Provide the [x, y] coordinate of the cell's center where the given text is located.  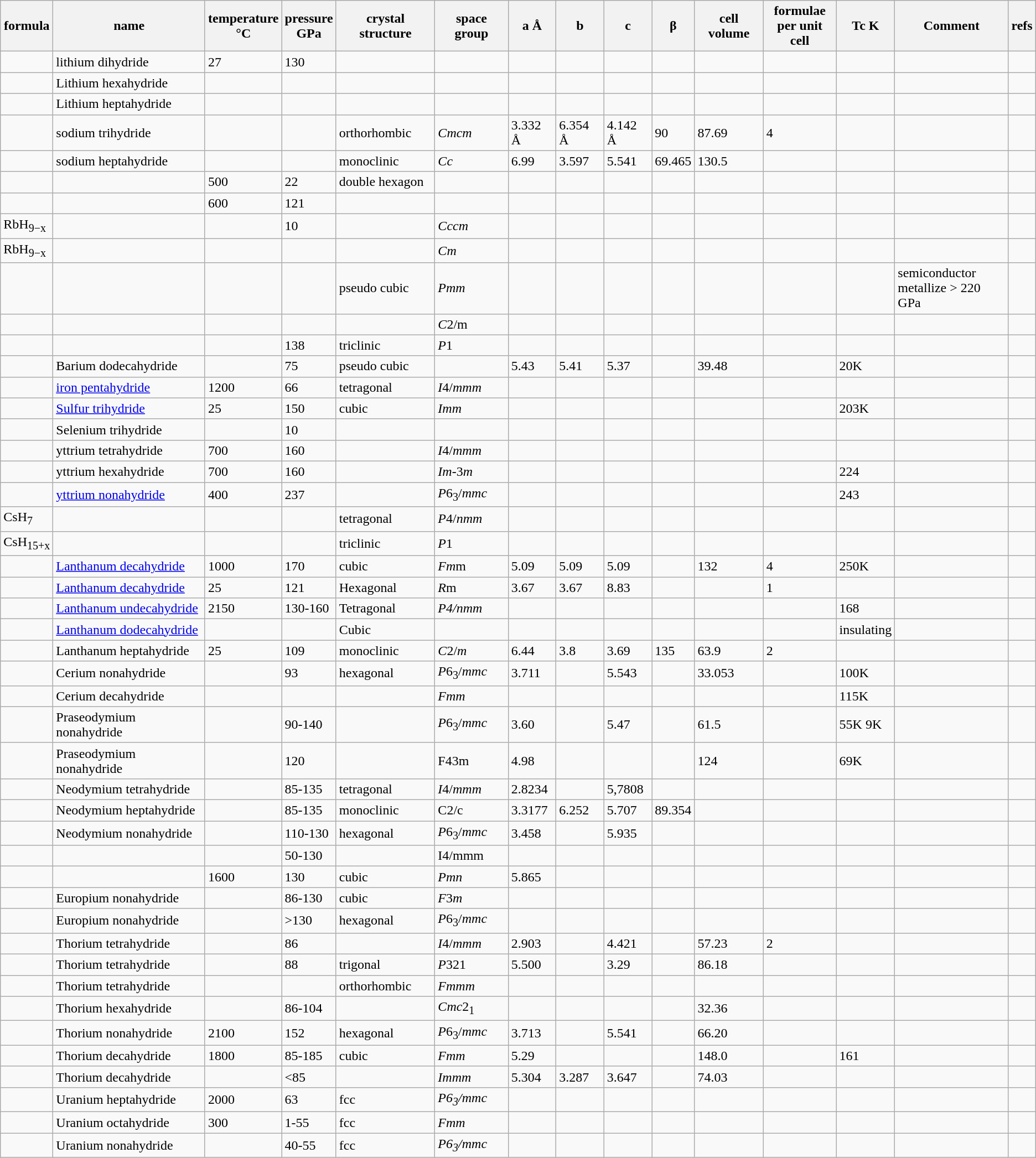
75 [309, 366]
6.354 Å [580, 133]
β [673, 26]
CsH15+x [27, 543]
5.41 [580, 366]
Selenium trihydride [129, 429]
33.053 [729, 673]
69K [866, 760]
Immm [472, 1077]
5.865 [532, 877]
Cm [472, 251]
6.252 [580, 810]
1 [800, 588]
5.304 [532, 1077]
600 [244, 203]
>130 [309, 921]
semiconductormetallize > 220 GPa [952, 288]
Sulfur trihydride [129, 408]
5.543 [628, 673]
2000 [244, 1099]
89.354 [673, 810]
iron pentahydride [129, 387]
3.647 [628, 1077]
3.597 [580, 161]
110-130 [309, 833]
2.8234 [532, 789]
Neodymium nonahydride [129, 833]
Cerium decahydride [129, 696]
3.69 [628, 651]
1-55 [309, 1123]
5.37 [628, 366]
2150 [244, 609]
40-55 [309, 1145]
formula [27, 26]
93 [309, 673]
Cc [472, 161]
temperature°C [244, 26]
150 [309, 408]
120 [309, 760]
CsH7 [27, 519]
124 [729, 760]
87.69 [729, 133]
63 [309, 1099]
5.707 [628, 810]
lithium dihydride [129, 62]
Rm [472, 588]
space group [472, 26]
85-185 [309, 1056]
Cerium nonahydride [129, 673]
90 [673, 133]
b [580, 26]
500 [244, 182]
3.60 [532, 725]
6.99 [532, 161]
sodium heptahydride [129, 161]
formulaeper unit cell [800, 26]
<85 [309, 1077]
Neodymium tetrahydride [129, 789]
insulating [866, 630]
8.83 [628, 588]
name [129, 26]
4.142 Å [628, 133]
Thorium nonahydride [129, 1033]
Thorium hexahydride [129, 1009]
55K 9K [866, 725]
F43m [472, 760]
152 [309, 1033]
Cmcm [472, 133]
50-130 [309, 856]
63.9 [729, 651]
trigonal [385, 964]
5.43 [532, 366]
86-104 [309, 1009]
5.935 [628, 833]
88 [309, 964]
27 [244, 62]
69.465 [673, 161]
130-160 [309, 609]
66 [309, 387]
refs [1022, 26]
P321 [472, 964]
Cccm [472, 226]
148.0 [729, 1056]
100K [866, 673]
Imm [472, 408]
5.29 [532, 1056]
109 [309, 651]
Tetragonal [385, 609]
300 [244, 1123]
3.713 [532, 1033]
Lithium heptahydride [129, 104]
61.5 [729, 725]
138 [309, 345]
4.98 [532, 760]
1000 [244, 567]
Neodymium heptahydride [129, 810]
3.332 Å [532, 133]
39.48 [729, 366]
243 [866, 495]
c [628, 26]
2100 [244, 1033]
Tc K [866, 26]
161 [866, 1056]
double hexagon [385, 182]
Barium dodecahydride [129, 366]
1800 [244, 1056]
130.5 [729, 161]
5.500 [532, 964]
32.36 [729, 1009]
Pmm [472, 288]
cell volume [729, 26]
90-140 [309, 725]
Lithium hexahydride [129, 83]
3.458 [532, 833]
Comment [952, 26]
1200 [244, 387]
250K [866, 567]
57.23 [729, 943]
yttrium hexahydride [129, 471]
86-130 [309, 898]
3.3177 [532, 810]
Lanthanum undecahydride [129, 609]
Uranium nonahydride [129, 1145]
2.903 [532, 943]
20K [866, 366]
Cmc21 [472, 1009]
237 [309, 495]
74.03 [729, 1077]
22 [309, 182]
203K [866, 408]
sodium trihydride [129, 133]
crystal structure [385, 26]
Lanthanum dodecahydride [129, 630]
132 [729, 567]
3.711 [532, 673]
yttrium tetrahydride [129, 450]
Lanthanum heptahydride [129, 651]
Fmmm [472, 985]
Im-3m [472, 471]
Uranium octahydride [129, 1123]
3.8 [580, 651]
a Å [532, 26]
86.18 [729, 964]
Hexagonal [385, 588]
4.421 [628, 943]
Cubic [385, 630]
Uranium heptahydride [129, 1099]
400 [244, 495]
C2/c [472, 810]
F3m [472, 898]
224 [866, 471]
pressureGPa [309, 26]
5,7808 [628, 789]
yttrium nonahydride [129, 495]
135 [673, 651]
5.47 [628, 725]
168 [866, 609]
6.44 [532, 651]
1600 [244, 877]
3.29 [628, 964]
66.20 [729, 1033]
3.287 [580, 1077]
Pmn [472, 877]
86 [309, 943]
170 [309, 567]
115K [866, 696]
